Pinpoint the cell where the given text exists, returning its (X, Y) midpoint coordinate. 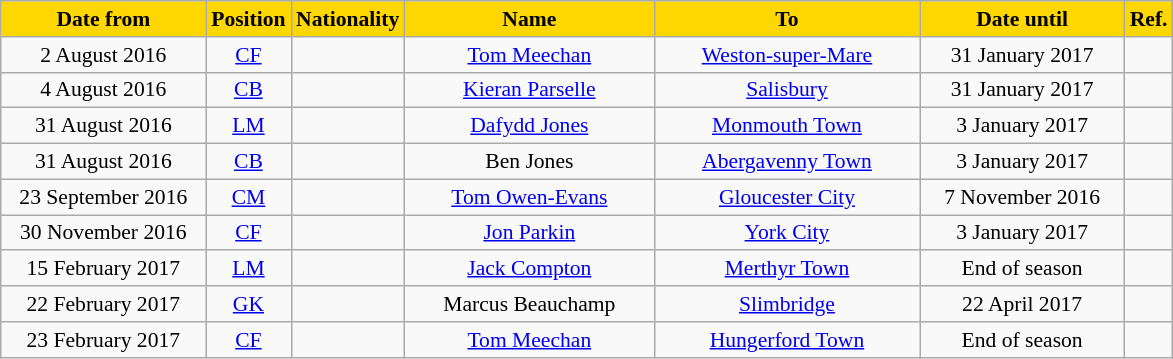
15 February 2017 (104, 269)
4 August 2016 (104, 90)
Weston-super-Mare (786, 55)
7 November 2016 (1022, 197)
22 April 2017 (1022, 304)
CM (248, 197)
30 November 2016 (104, 233)
GK (248, 304)
Monmouth Town (786, 126)
Date from (104, 19)
Position (248, 19)
Jon Parkin (529, 233)
22 February 2017 (104, 304)
2 August 2016 (104, 55)
Hungerford Town (786, 340)
Ben Jones (529, 162)
Gloucester City (786, 197)
Abergavenny Town (786, 162)
Ref. (1149, 19)
Nationality (348, 19)
Name (529, 19)
Salisbury (786, 90)
23 September 2016 (104, 197)
Tom Owen-Evans (529, 197)
York City (786, 233)
Marcus Beauchamp (529, 304)
To (786, 19)
Date until (1022, 19)
Merthyr Town (786, 269)
Kieran Parselle (529, 90)
Dafydd Jones (529, 126)
23 February 2017 (104, 340)
Slimbridge (786, 304)
Jack Compton (529, 269)
